Return the (X, Y) coordinate for the center point of the cell that contains the specified text.  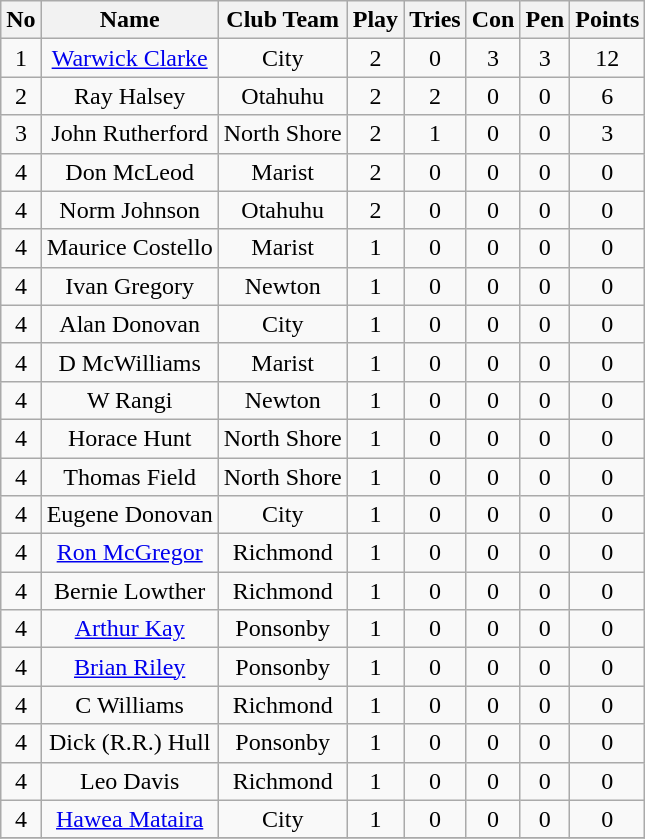
Thomas Field (130, 477)
Hawea Mataira (130, 819)
Leo Davis (130, 781)
Warwick Clarke (130, 58)
Club Team (282, 20)
Alan Donovan (130, 324)
Horace Hunt (130, 438)
D McWilliams (130, 362)
Arthur Kay (130, 629)
Ivan Gregory (130, 286)
Dick (R.R.) Hull (130, 743)
Name (130, 20)
Points (608, 20)
Maurice Costello (130, 248)
Con (493, 20)
No (21, 20)
Bernie Lowther (130, 591)
W Rangi (130, 400)
Norm Johnson (130, 210)
6 (608, 96)
Tries (436, 20)
Ron McGregor (130, 553)
John Rutherford (130, 134)
Ray Halsey (130, 96)
Eugene Donovan (130, 515)
Don McLeod (130, 172)
12 (608, 58)
Brian Riley (130, 667)
Play (375, 20)
C Williams (130, 705)
Pen (545, 20)
